Find where the given text appears and provide that cell's center as [x, y] coordinate. 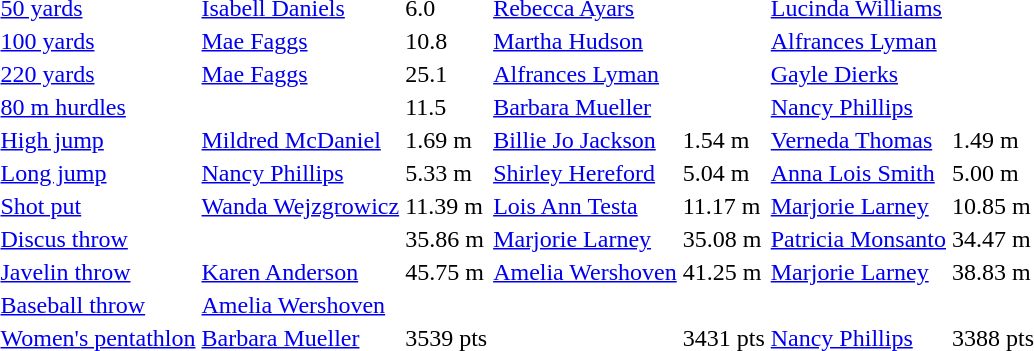
5.04 m [724, 173]
Martha Hudson [586, 41]
Patricia Monsanto [858, 239]
41.25 m [724, 272]
10.8 [446, 41]
Karen Anderson [300, 272]
11.5 [446, 107]
Billie Jo Jackson [586, 140]
11.17 m [724, 206]
45.75 m [446, 272]
11.39 m [446, 206]
Lois Ann Testa [586, 206]
Gayle Dierks [858, 74]
Shirley Hereford [586, 173]
Anna Lois Smith [858, 173]
Barbara Mueller [586, 107]
25.1 [446, 74]
35.08 m [724, 239]
Verneda Thomas [858, 140]
35.86 m [446, 239]
5.33 m [446, 173]
Mildred McDaniel [300, 140]
1.69 m [446, 140]
1.54 m [724, 140]
Wanda Wejzgrowicz [300, 206]
